Locate the cell with the specified text and output its [X, Y] center coordinate. 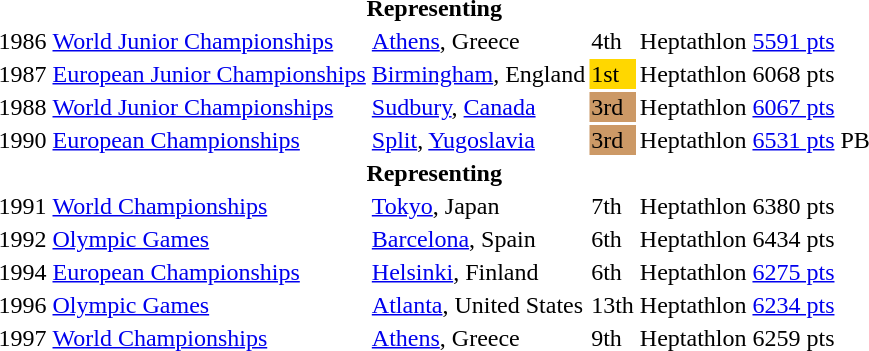
Helsinki, Finland [478, 272]
Split, Yugoslavia [478, 140]
Athens, Greece [478, 41]
Birmingham, England [478, 74]
Sudbury, Canada [478, 107]
4th [613, 41]
1st [613, 74]
World Championships [209, 206]
Atlanta, United States [478, 305]
European Junior Championships [209, 74]
7th [613, 206]
13th [613, 305]
Barcelona, Spain [478, 239]
Tokyo, Japan [478, 206]
